Extract the (x, y) coordinate from the center of the cell holding the provided text.  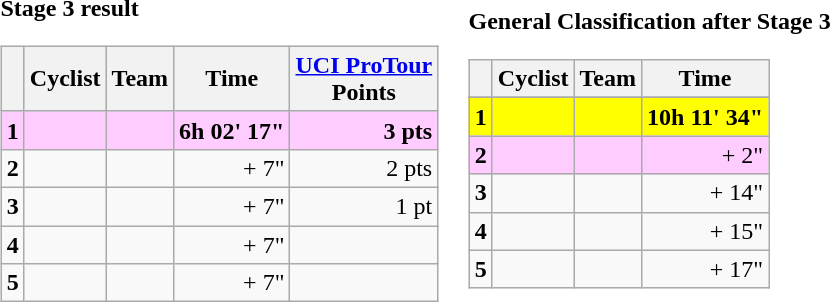
+ 2" (706, 155)
UCI ProTourPoints (364, 78)
1 pt (364, 206)
+ 15" (706, 231)
2 pts (364, 168)
+ 14" (706, 193)
3 pts (364, 130)
6h 02' 17" (232, 130)
10h 11' 34" (706, 117)
+ 17" (706, 269)
